From the cell containing the given text, extract its center point as [x, y] coordinate. 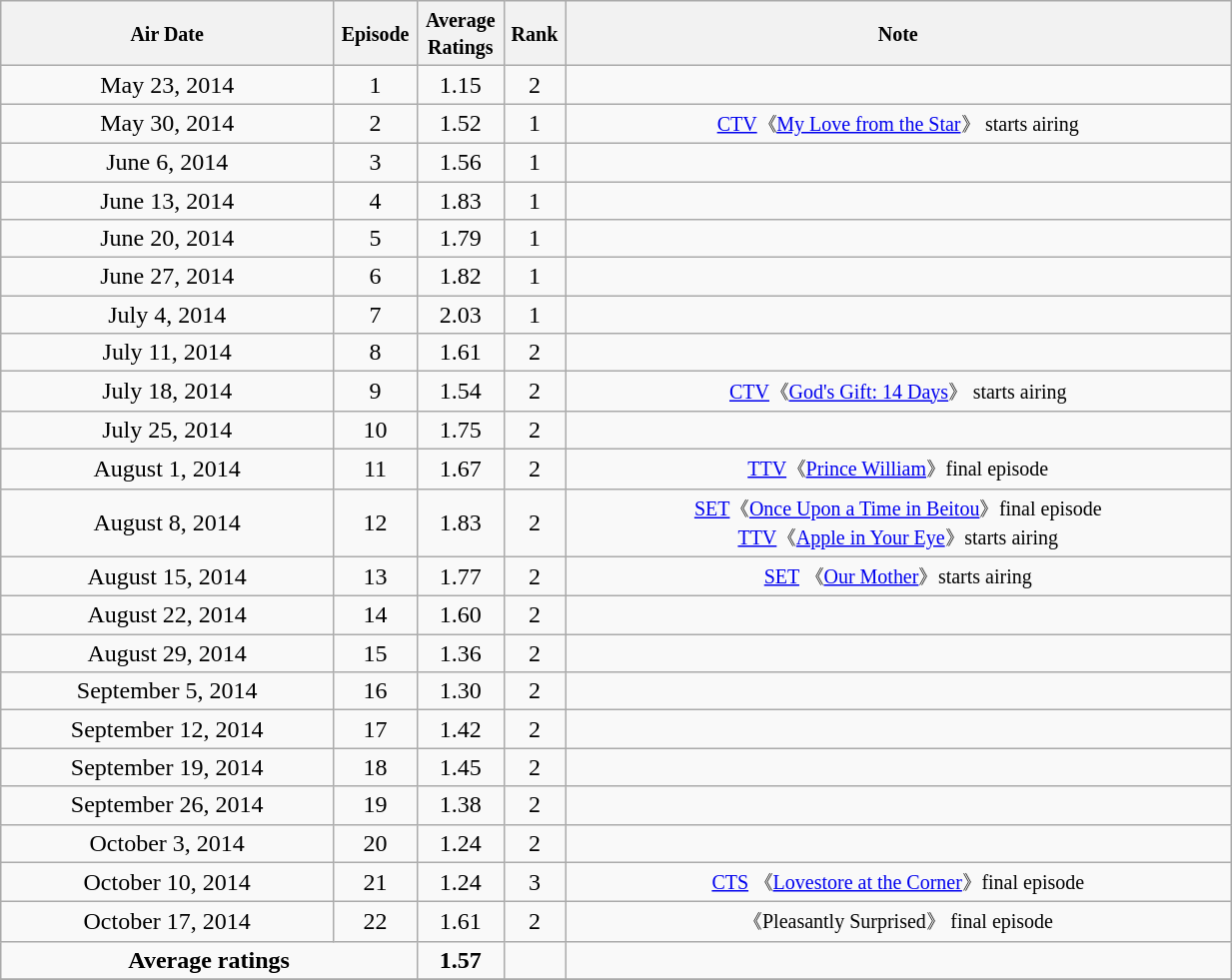
CTV《My Love from the Star》 starts airing [898, 124]
14 [376, 615]
1.52 [460, 124]
September 26, 2014 [168, 805]
13 [376, 576]
May 23, 2014 [168, 85]
1.30 [460, 691]
19 [376, 805]
1.57 [460, 960]
Episode [376, 34]
October 17, 2014 [168, 922]
7 [376, 315]
22 [376, 922]
July 4, 2014 [168, 315]
Average ratings [210, 960]
August 15, 2014 [168, 576]
1.42 [460, 729]
August 29, 2014 [168, 653]
4 [376, 201]
SET《Once Upon a Time in Beitou》final episodeTTV《Apple in Your Eye》starts airing [898, 522]
6 [376, 277]
1.56 [460, 162]
October 10, 2014 [168, 882]
SET 《Our Mother》starts airing [898, 576]
1.67 [460, 469]
1.45 [460, 767]
12 [376, 522]
July 25, 2014 [168, 430]
10 [376, 430]
June 6, 2014 [168, 162]
September 5, 2014 [168, 691]
1.15 [460, 85]
CTV《God's Gift: 14 Days》 starts airing [898, 392]
TTV《Prince William》final episode [898, 469]
8 [376, 353]
June 20, 2014 [168, 239]
21 [376, 882]
1.75 [460, 430]
15 [376, 653]
July 11, 2014 [168, 353]
July 18, 2014 [168, 392]
2.03 [460, 315]
16 [376, 691]
Note [898, 34]
1.38 [460, 805]
June 27, 2014 [168, 277]
May 30, 2014 [168, 124]
September 19, 2014 [168, 767]
August 8, 2014 [168, 522]
Air Date [168, 34]
Average Ratings [460, 34]
June 13, 2014 [168, 201]
1.82 [460, 277]
CTS 《Lovestore at the Corner》final episode [898, 882]
1.36 [460, 653]
1.79 [460, 239]
17 [376, 729]
11 [376, 469]
18 [376, 767]
October 3, 2014 [168, 843]
1.54 [460, 392]
1.77 [460, 576]
5 [376, 239]
Rank [535, 34]
9 [376, 392]
20 [376, 843]
August 1, 2014 [168, 469]
August 22, 2014 [168, 615]
September 12, 2014 [168, 729]
《Pleasantly Surprised》 final episode [898, 922]
1.60 [460, 615]
